Provide the [x, y] coordinate of the cell's center where the given text is located.  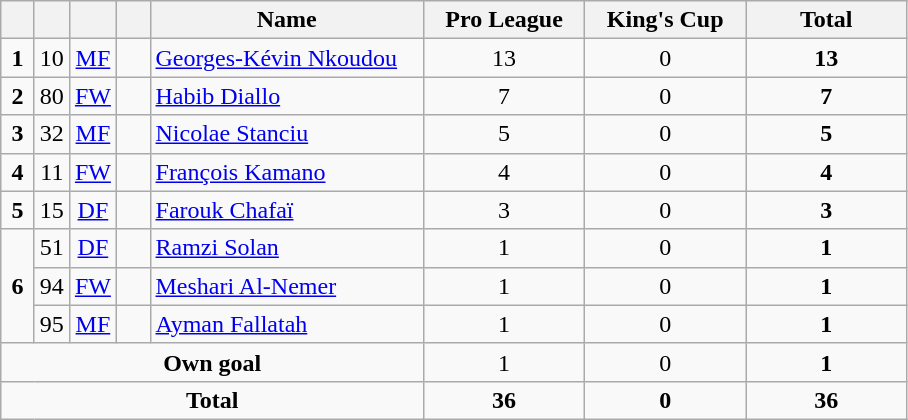
10 [52, 58]
95 [52, 324]
2 [18, 96]
Nicolae Stanciu [287, 134]
32 [52, 134]
Ramzi Solan [287, 248]
Own goal [212, 362]
Name [287, 20]
Ayman Fallatah [287, 324]
80 [52, 96]
Georges-Kévin Nkoudou [287, 58]
Meshari Al-Nemer [287, 286]
Pro League [504, 20]
King's Cup [666, 20]
François Kamano [287, 172]
Farouk Chafaï [287, 210]
94 [52, 286]
51 [52, 248]
6 [18, 286]
15 [52, 210]
Habib Diallo [287, 96]
11 [52, 172]
